Identify which cell holds the provided text, then report its [x, y] central coordinate. 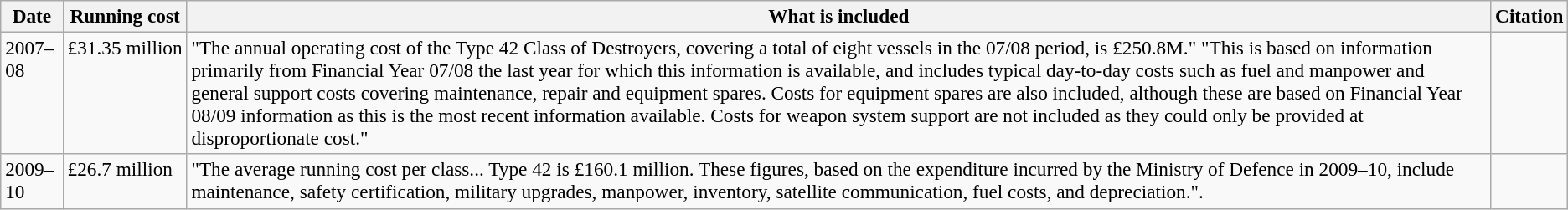
2009–10 [32, 181]
Date [32, 16]
£26.7 million [125, 181]
Running cost [125, 16]
What is included [839, 16]
Citation [1529, 16]
£31.35 million [125, 93]
2007–08 [32, 93]
